For the text-containing cell, return its midpoint in (X, Y) coordinate format. 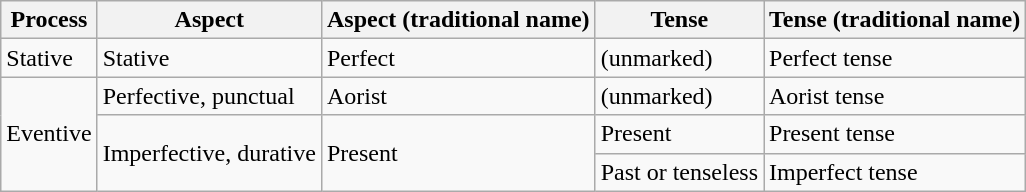
Perfective, punctual (209, 96)
Perfect (458, 58)
Imperfective, durative (209, 153)
Tense (679, 20)
Aspect (209, 20)
Process (49, 20)
Present tense (895, 134)
Tense (traditional name) (895, 20)
Imperfect tense (895, 172)
Aspect (traditional name) (458, 20)
Past or tenseless (679, 172)
Perfect tense (895, 58)
Aorist (458, 96)
Aorist tense (895, 96)
Eventive (49, 134)
